Pinpoint the cell where the given text exists, returning its (x, y) midpoint coordinate. 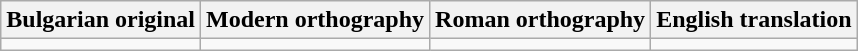
Modern orthography (316, 20)
Roman orthography (540, 20)
English translation (754, 20)
Bulgarian original (101, 20)
